Determine the (x, y) coordinate at the center of the cell enclosing the given text.  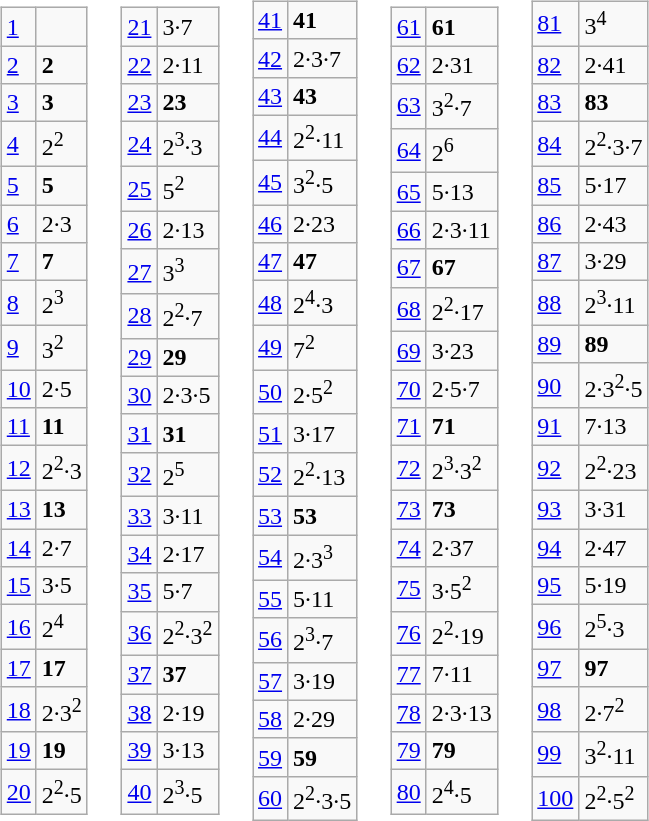
2·31 (462, 65)
22·17 (462, 310)
3·7 (188, 27)
27 (140, 272)
21 (140, 27)
22·5 (62, 792)
2·43 (614, 224)
3·11 (188, 516)
2·3·5 (188, 395)
22·11 (322, 138)
24·5 (462, 792)
3·31 (614, 509)
32·7 (462, 106)
42 (270, 58)
2·33 (322, 558)
44 (270, 138)
2·32 (62, 710)
2·47 (614, 548)
14 (18, 548)
8 (18, 304)
76 (408, 634)
56 (270, 640)
66 (408, 230)
2·7 (62, 548)
22·3·5 (322, 798)
5·17 (614, 185)
24·3 (322, 304)
69 (408, 351)
23·32 (462, 468)
32·5 (322, 182)
93 (556, 509)
94 (556, 548)
22·23 (614, 468)
82 (556, 65)
2·29 (322, 719)
91 (556, 427)
23·3 (188, 144)
80 (408, 792)
2·11 (188, 65)
5·11 (322, 599)
7·13 (614, 427)
74 (408, 548)
58 (270, 719)
75 (408, 590)
2·3·13 (462, 713)
5·13 (462, 192)
36 (140, 634)
84 (556, 144)
54 (270, 558)
38 (140, 713)
7·11 (462, 675)
90 (556, 386)
60 (270, 798)
22·13 (322, 474)
45 (270, 182)
20 (18, 792)
18 (18, 710)
87 (556, 262)
86 (556, 224)
70 (408, 389)
35 (140, 592)
50 (270, 392)
77 (408, 675)
25·3 (614, 628)
51 (270, 433)
23·11 (614, 304)
23·7 (322, 640)
22·19 (462, 634)
48 (270, 304)
2·13 (188, 230)
6 (18, 224)
3·52 (462, 590)
98 (556, 710)
95 (556, 586)
16 (18, 628)
62 (408, 65)
23·5 (188, 792)
46 (270, 224)
55 (270, 599)
4 (18, 144)
57 (270, 681)
78 (408, 713)
2·52 (322, 392)
65 (408, 192)
28 (140, 316)
32·11 (614, 754)
68 (408, 310)
64 (408, 150)
3·5 (62, 586)
5·19 (614, 586)
40 (140, 792)
81 (556, 24)
2·3 (62, 224)
2·19 (188, 713)
2·72 (614, 710)
3·23 (462, 351)
3·29 (614, 262)
2·3·11 (462, 230)
10 (18, 389)
3·17 (322, 433)
15 (18, 586)
12 (18, 468)
49 (270, 348)
22·32 (188, 634)
3·13 (188, 751)
22·52 (614, 798)
39 (140, 751)
22·7 (188, 316)
2·17 (188, 554)
1 (18, 27)
92 (556, 468)
2·5·7 (462, 389)
2·23 (322, 224)
88 (556, 304)
2·41 (614, 65)
5·7 (188, 592)
100 (556, 798)
22·3·7 (614, 144)
2·37 (462, 548)
2·5 (62, 389)
3·19 (322, 681)
99 (556, 754)
9 (18, 348)
2·3·7 (322, 58)
63 (408, 106)
22·3 (62, 468)
96 (556, 628)
2·32·5 (614, 386)
30 (140, 395)
85 (556, 185)
